Scan for the cell matching the given text and deliver its [x, y] coordinate at center. 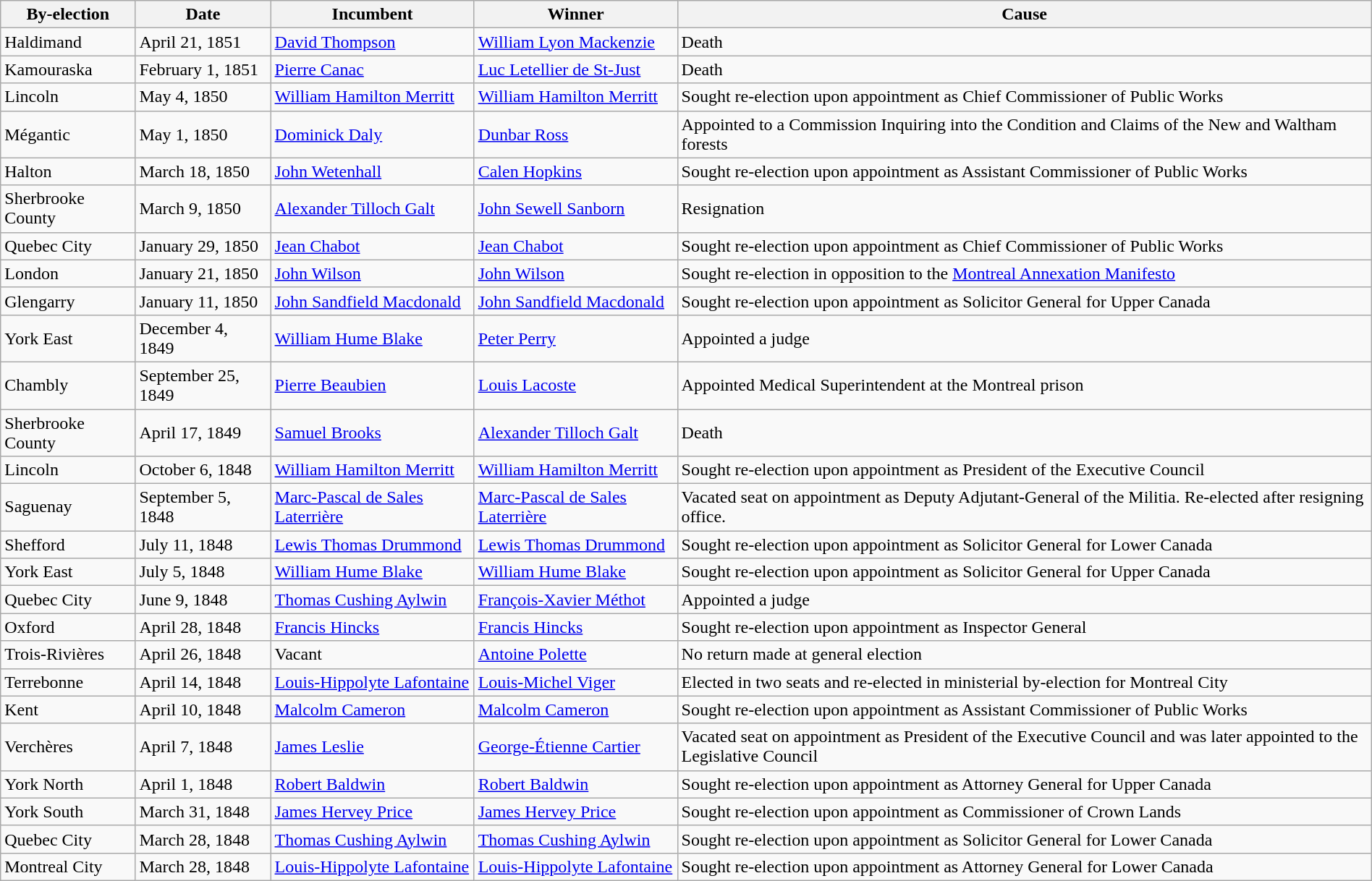
Elected in two seats and re-elected in ministerial by-election for Montreal City [1025, 682]
Antoine Polette [576, 655]
Vacated seat on appointment as President of the Executive Council and was later appointed to the Legislative Council [1025, 746]
Kent [68, 710]
Dominick Daly [372, 135]
March 31, 1848 [203, 812]
July 5, 1848 [203, 572]
March 18, 1850 [203, 171]
Trois-Rivières [68, 655]
Incumbent [372, 14]
Appointed Medical Superintendent at the Montreal prison [1025, 385]
April 28, 1848 [203, 627]
John Wetenhall [372, 171]
David Thompson [372, 42]
Louis Lacoste [576, 385]
Peter Perry [576, 339]
Resignation [1025, 208]
January 21, 1850 [203, 273]
April 10, 1848 [203, 710]
Pierre Canac [372, 69]
February 1, 1851 [203, 69]
October 6, 1848 [203, 470]
Terrebonne [68, 682]
September 5, 1848 [203, 508]
Mégantic [68, 135]
Chambly [68, 385]
Appointed to a Commission Inquiring into the Condition and Claims of the New and Waltham forests [1025, 135]
Glengarry [68, 301]
Dunbar Ross [576, 135]
Sought re-election upon appointment as Attorney General for Lower Canada [1025, 867]
Vacated seat on appointment as Deputy Adjutant-General of the Militia. Re-elected after resigning office. [1025, 508]
Louis-Michel Viger [576, 682]
April 14, 1848 [203, 682]
January 29, 1850 [203, 246]
Oxford [68, 627]
May 4, 1850 [203, 97]
Vacant [372, 655]
January 11, 1850 [203, 301]
December 4, 1849 [203, 339]
Saguenay [68, 508]
September 25, 1849 [203, 385]
Sought re-election upon appointment as Attorney General for Upper Canada [1025, 784]
London [68, 273]
Sought re-election upon appointment as President of the Executive Council [1025, 470]
Verchères [68, 746]
François-Xavier Méthot [576, 600]
March 9, 1850 [203, 208]
Shefford [68, 545]
Sought re-election in opposition to the Montreal Annexation Manifesto [1025, 273]
Halton [68, 171]
April 1, 1848 [203, 784]
Sought re-election upon appointment as Commissioner of Crown Lands [1025, 812]
William Lyon Mackenzie [576, 42]
May 1, 1850 [203, 135]
Montreal City [68, 867]
April 26, 1848 [203, 655]
April 7, 1848 [203, 746]
York South [68, 812]
Calen Hopkins [576, 171]
Samuel Brooks [372, 433]
Winner [576, 14]
Luc Letellier de St-Just [576, 69]
John Sewell Sanborn [576, 208]
Sought re-election upon appointment as Inspector General [1025, 627]
April 17, 1849 [203, 433]
Cause [1025, 14]
April 21, 1851 [203, 42]
By-election [68, 14]
Haldimand [68, 42]
Kamouraska [68, 69]
James Leslie [372, 746]
No return made at general election [1025, 655]
Date [203, 14]
July 11, 1848 [203, 545]
Pierre Beaubien [372, 385]
York North [68, 784]
June 9, 1848 [203, 600]
George-Étienne Cartier [576, 746]
